Detect which cell encompasses the target text, then output its (x, y) center coordinate. 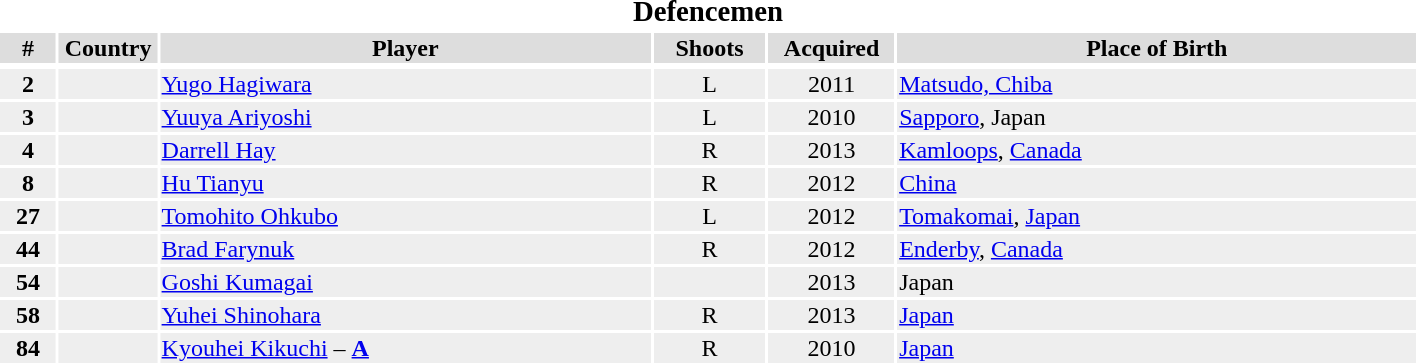
3 (28, 117)
58 (28, 315)
Yuhei Shinohara (405, 315)
2011 (832, 84)
Goshi Kumagai (405, 282)
Shoots (709, 48)
Enderby, Canada (1157, 249)
27 (28, 216)
2 (28, 84)
Place of Birth (1157, 48)
Acquired (832, 48)
# (28, 48)
Darrell Hay (405, 150)
Tomakomai, Japan (1157, 216)
Player (405, 48)
Brad Farynuk (405, 249)
Sapporo, Japan (1157, 117)
Tomohito Ohkubo (405, 216)
8 (28, 183)
44 (28, 249)
Hu Tianyu (405, 183)
54 (28, 282)
Yuuya Ariyoshi (405, 117)
84 (28, 348)
Country (108, 48)
Kamloops, Canada (1157, 150)
Kyouhei Kikuchi – A (405, 348)
China (1157, 183)
Matsudo, Chiba (1157, 84)
4 (28, 150)
Yugo Hagiwara (405, 84)
